Capture the cell that displays the provided text and extract its [x, y] central coordinate. 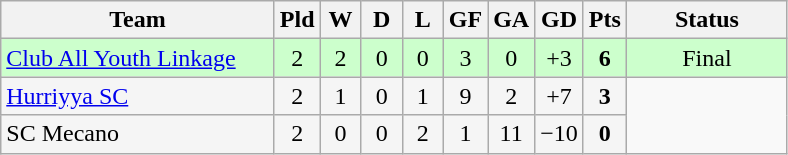
Club All Youth Linkage [138, 58]
SC Mecano [138, 134]
Final [706, 58]
L [422, 20]
W [340, 20]
11 [512, 134]
Team [138, 20]
GA [512, 20]
GD [560, 20]
Pld [297, 20]
9 [465, 96]
6 [604, 58]
−10 [560, 134]
+3 [560, 58]
Hurriyya SC [138, 96]
Pts [604, 20]
+7 [560, 96]
D [382, 20]
GF [465, 20]
Status [706, 20]
